Locate the cell with the specified text and output its (X, Y) center coordinate. 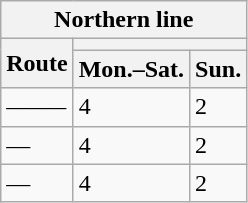
Route (37, 64)
––––– (37, 107)
Northern line (124, 20)
Mon.–Sat. (131, 69)
Sun. (218, 69)
